Detect which cell encompasses the target text, then output its (x, y) center coordinate. 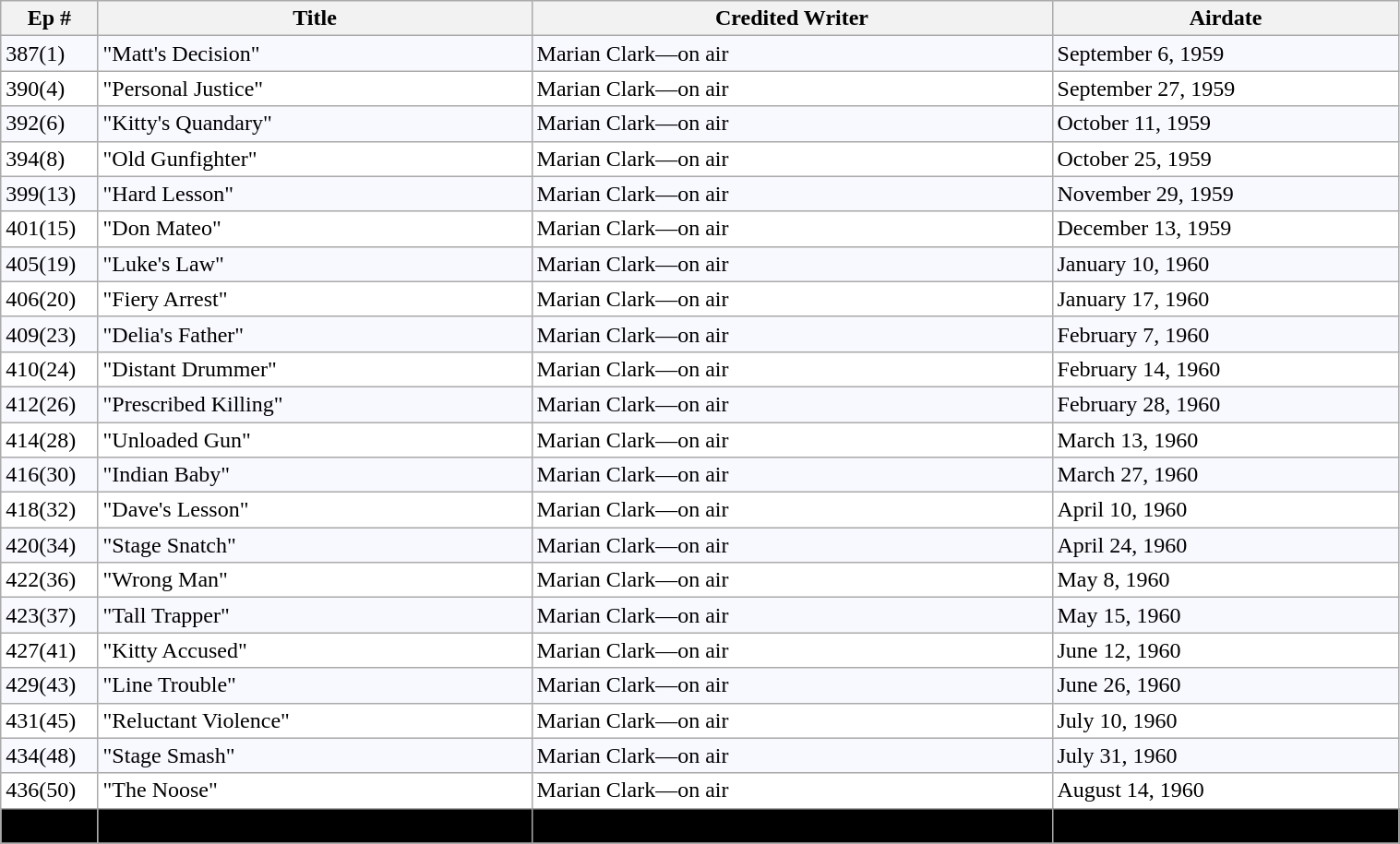
"Matt's Decision" (315, 53)
401(15) (50, 229)
"Delia's Father" (315, 334)
May 15, 1960 (1226, 615)
"Tall Trapper" (315, 615)
"Line Trouble" (315, 685)
Title (315, 18)
"The Noose" (315, 791)
April 10, 1960 (1226, 510)
"Wrong Man" (315, 580)
390(4) (50, 89)
"Indian Baby" (315, 475)
March 27, 1960 (1226, 475)
"Stage Smash" (315, 755)
July 10, 1960 (1226, 720)
January 17, 1960 (1226, 299)
422(36) (50, 580)
July 31, 1960 (1226, 755)
February 7, 1960 (1226, 334)
October 11, 1959 (1226, 124)
"Dangerous Bath" (315, 826)
August 14, 1960 (1226, 791)
December 13, 1959 (1226, 229)
August 21, 1960 (1226, 826)
416(30) (50, 475)
427(41) (50, 650)
"Personal Justice" (315, 89)
392(6) (50, 124)
April 24, 1960 (1226, 545)
418(32) (50, 510)
Airdate (1226, 18)
February 14, 1960 (1226, 369)
412(26) (50, 404)
May 8, 1960 (1226, 580)
414(28) (50, 440)
February 28, 1960 (1226, 404)
"Dave's Lesson" (315, 510)
June 12, 1960 (1226, 650)
399(13) (50, 194)
410(24) (50, 369)
434(48) (50, 755)
387(1) (50, 53)
October 25, 1959 (1226, 159)
"Distant Drummer" (315, 369)
420(34) (50, 545)
"Reluctant Violence" (315, 720)
429(43) (50, 685)
"Don Mateo" (315, 229)
January 10, 1960 (1226, 264)
"Kitty's Quandary" (315, 124)
423(37) (50, 615)
Credited Writer (792, 18)
405(19) (50, 264)
Ep # (50, 18)
"Unloaded Gun" (315, 440)
437(51) (50, 826)
"Stage Snatch" (315, 545)
"Prescribed Killing" (315, 404)
409(23) (50, 334)
"Old Gunfighter" (315, 159)
394(8) (50, 159)
March 13, 1960 (1226, 440)
November 29, 1959 (1226, 194)
"Hard Lesson" (315, 194)
406(20) (50, 299)
"Kitty Accused" (315, 650)
June 26, 1960 (1226, 685)
"Fiery Arrest" (315, 299)
436(50) (50, 791)
431(45) (50, 720)
September 6, 1959 (1226, 53)
September 27, 1959 (1226, 89)
"Luke's Law" (315, 264)
